Search for the cell housing the specified text and yield its (X, Y) center coordinate. 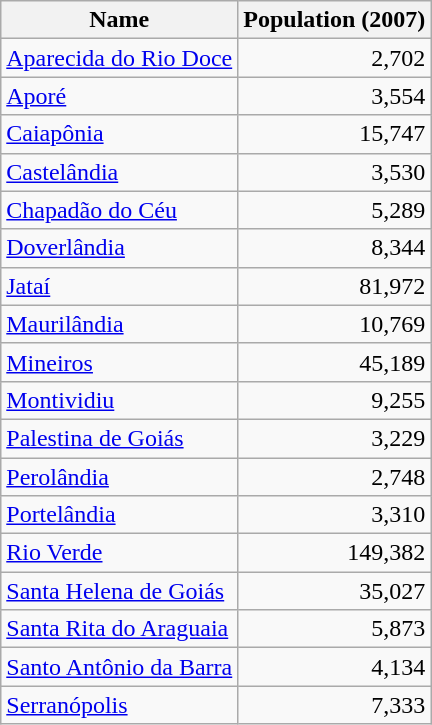
10,769 (334, 324)
Santo Antônio da Barra (120, 667)
Mineiros (120, 362)
35,027 (334, 591)
9,255 (334, 400)
Chapadão do Céu (120, 210)
Doverlândia (120, 248)
7,333 (334, 705)
Palestina de Goiás (120, 438)
2,702 (334, 58)
3,310 (334, 515)
Maurilândia (120, 324)
45,189 (334, 362)
Castelândia (120, 172)
149,382 (334, 553)
Population (2007) (334, 20)
Perolândia (120, 477)
5,289 (334, 210)
Montividiu (120, 400)
2,748 (334, 477)
Portelândia (120, 515)
Santa Rita do Araguaia (120, 629)
Aporé (120, 96)
3,554 (334, 96)
Jataí (120, 286)
Rio Verde (120, 553)
8,344 (334, 248)
15,747 (334, 134)
Aparecida do Rio Doce (120, 58)
81,972 (334, 286)
4,134 (334, 667)
Name (120, 20)
Serranópolis (120, 705)
5,873 (334, 629)
Santa Helena de Goiás (120, 591)
3,530 (334, 172)
Caiapônia (120, 134)
3,229 (334, 438)
